Return the (x, y) coordinate for the center point of the cell that contains the specified text.  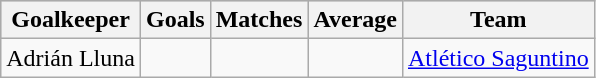
Goals (175, 20)
Adrián Lluna (71, 58)
Matches (259, 20)
Team (498, 20)
Average (356, 20)
Atlético Saguntino (498, 58)
Goalkeeper (71, 20)
